Return [x, y] of the center of cell containing provided text 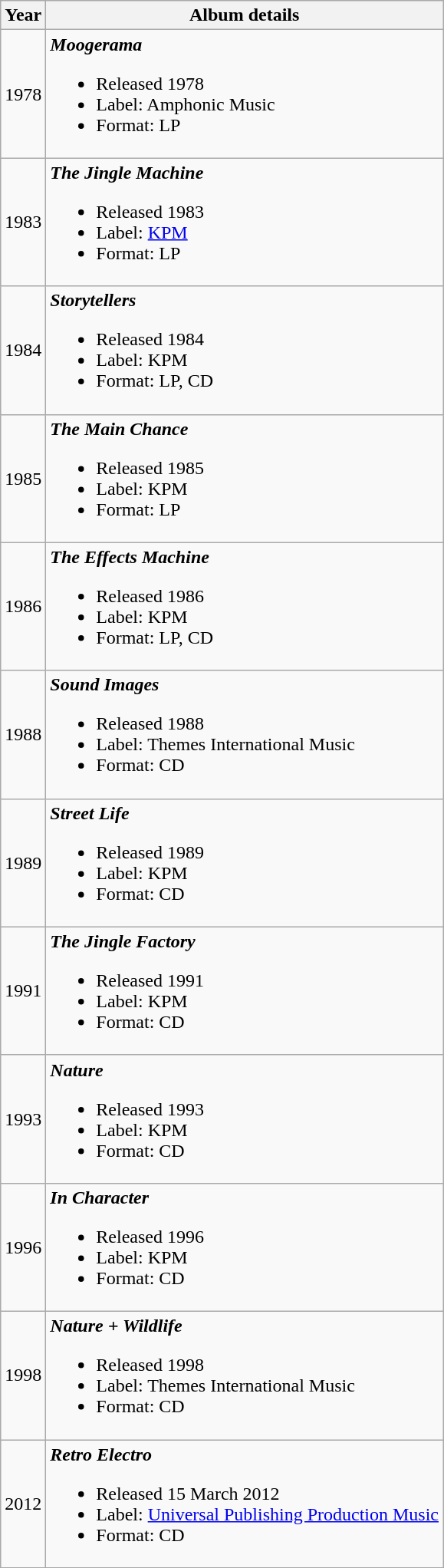
The Main ChanceReleased 1985Label: KPM Format: LP [245, 479]
In CharacterReleased 1996Label: KPM Format: CD [245, 1247]
Sound ImagesReleased 1988Label: Themes International Music Format: CD [245, 735]
The Jingle FactoryReleased 1991Label: KPM Format: CD [245, 991]
1996 [23, 1247]
1985 [23, 479]
1983 [23, 222]
The Jingle MachineReleased 1983Label: KPM Format: LP [245, 222]
1978 [23, 94]
StorytellersReleased 1984Label: KPM Format: LP, CD [245, 350]
1986 [23, 606]
1998 [23, 1375]
Nature + WildlifeReleased 1998Label: Themes International Music Format: CD [245, 1375]
1993 [23, 1118]
2012 [23, 1504]
1988 [23, 735]
Year [23, 15]
NatureReleased 1993Label: KPM Format: CD [245, 1118]
1989 [23, 862]
1991 [23, 991]
1984 [23, 350]
The Effects MachineReleased 1986Label: KPM Format: LP, CD [245, 606]
Album details [245, 15]
MoogeramaReleased 1978Label: Amphonic Music Format: LP [245, 94]
Retro ElectroReleased 15 March 2012Label: Universal Publishing Production Music Format: CD [245, 1504]
Street LifeReleased 1989Label: KPM Format: CD [245, 862]
